Search for the cell housing the specified text and yield its (X, Y) center coordinate. 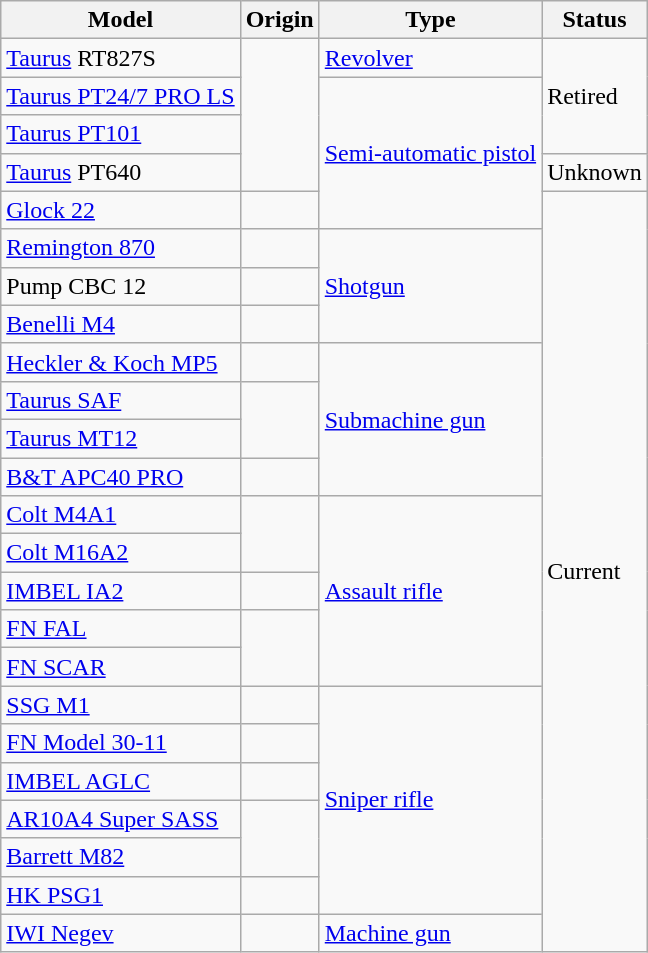
FN SCAR (120, 667)
Colt M16A2 (120, 553)
Pump CBC 12 (120, 286)
Machine gun (430, 933)
Colt M4A1 (120, 515)
Current (595, 572)
Model (120, 20)
HK PSG1 (120, 895)
IMBEL AGLC (120, 781)
Unknown (595, 172)
Taurus PT640 (120, 172)
Retired (595, 96)
Shotgun (430, 286)
Assault rifle (430, 591)
Type (430, 20)
Taurus RT827S (120, 58)
FN Model 30-11 (120, 743)
Heckler & Koch MP5 (120, 362)
Taurus SAF (120, 400)
Origin (280, 20)
Semi-automatic pistol (430, 153)
B&T APC40 PRO (120, 477)
IMBEL IA2 (120, 591)
Benelli M4 (120, 324)
SSG M1 (120, 705)
Submachine gun (430, 419)
Taurus PT101 (120, 134)
AR10A4 Super SASS (120, 819)
FN FAL (120, 629)
Status (595, 20)
Sniper rifle (430, 800)
Taurus MT12 (120, 438)
Remington 870 (120, 248)
Barrett M82 (120, 857)
Revolver (430, 58)
Glock 22 (120, 210)
IWI Negev (120, 933)
Taurus PT24/7 PRO LS (120, 96)
